Determine the (X, Y) coordinate at the center of the cell enclosing the given text.  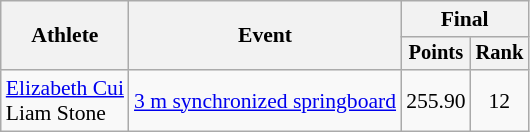
Points (436, 54)
12 (500, 100)
Elizabeth CuiLiam Stone (65, 100)
Event (265, 36)
Rank (500, 54)
Final (464, 19)
255.90 (436, 100)
3 m synchronized springboard (265, 100)
Athlete (65, 36)
